Search for the cell housing the specified text and yield its (X, Y) center coordinate. 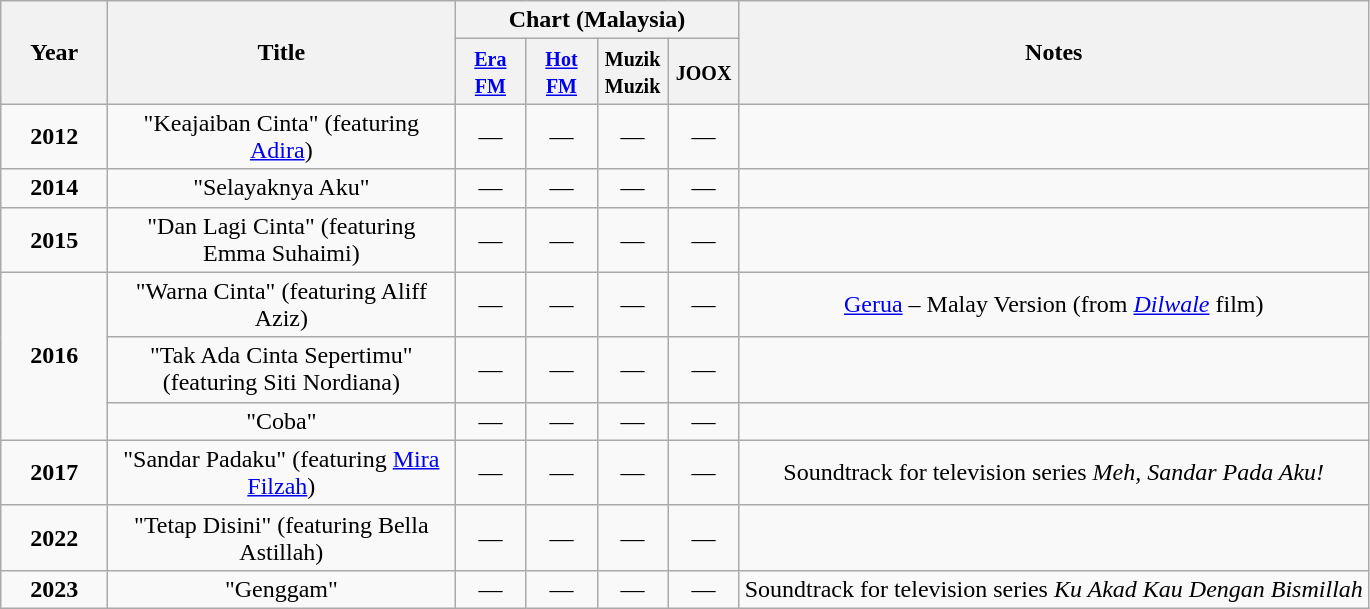
2017 (54, 472)
Soundtrack for television series Ku Akad Kau Dengan Bismillah (1054, 589)
Title (282, 52)
2014 (54, 188)
Hot FM (562, 72)
"Tetap Disini" (featuring Bella Astillah) (282, 538)
Era FM (490, 72)
2023 (54, 589)
2015 (54, 240)
Notes (1054, 52)
"Warna Cinta" (featuring Aliff Aziz) (282, 304)
Soundtrack for television series Meh, Sandar Pada Aku! (1054, 472)
Gerua – Malay Version (from Dilwale film) (1054, 304)
"Genggam" (282, 589)
"Selayaknya Aku" (282, 188)
2016 (54, 356)
2022 (54, 538)
Year (54, 52)
"Sandar Padaku" (featuring Mira Filzah) (282, 472)
JOOX (704, 72)
"Keajaiban Cinta" (featuring Adira) (282, 136)
"Dan Lagi Cinta" (featuring Emma Suhaimi) (282, 240)
Muzik Muzik (632, 72)
Chart (Malaysia) (597, 20)
"Coba" (282, 421)
"Tak Ada Cinta Sepertimu" (featuring Siti Nordiana) (282, 370)
2012 (54, 136)
